Return the (x, y) coordinate for the center point of the cell that contains the specified text.  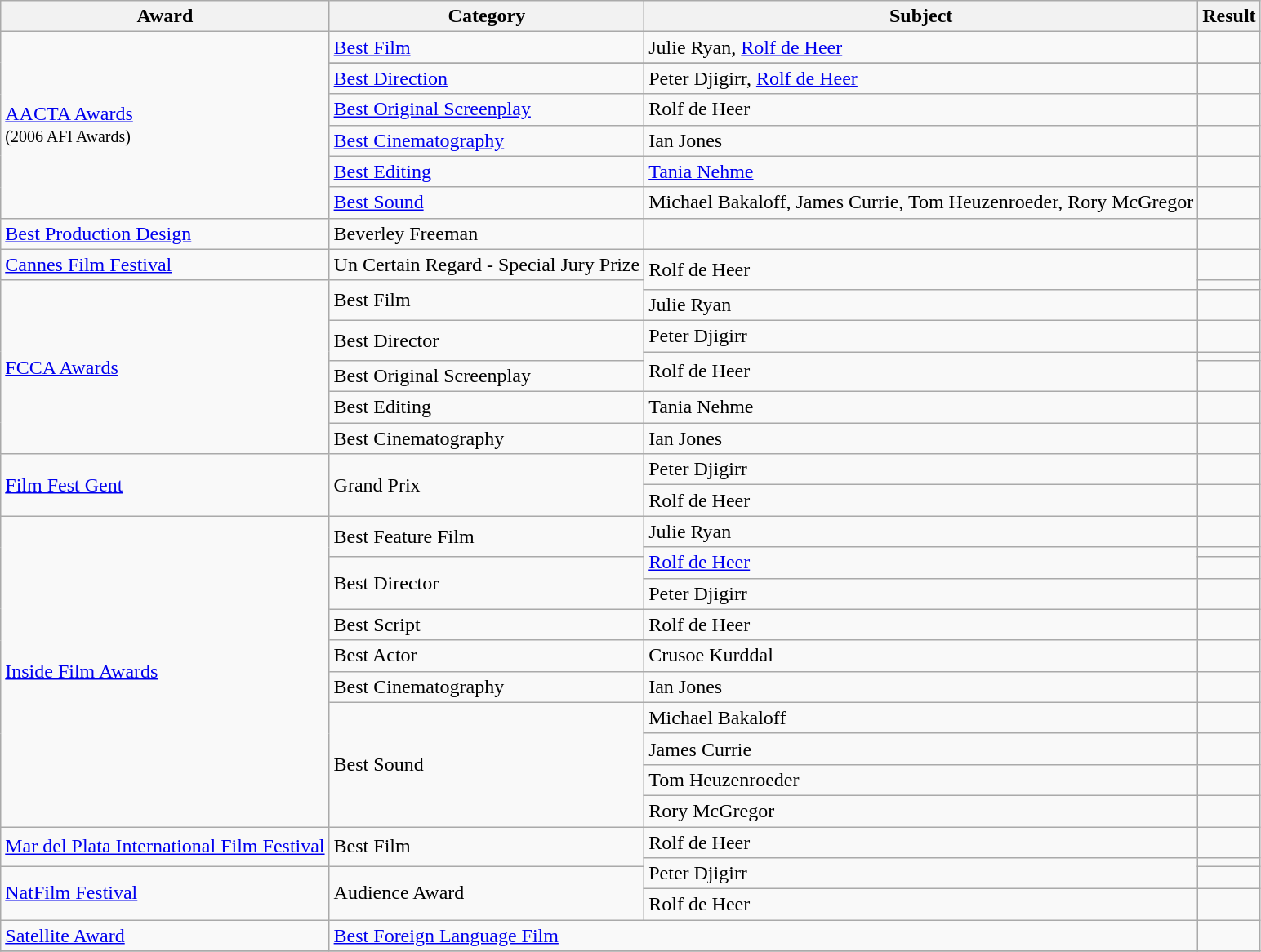
Result (1229, 16)
Beverley Freeman (487, 234)
Subject (921, 16)
Crusoe Kurddal (921, 656)
Best Foreign Language Film (764, 936)
NatFilm Festival (165, 893)
Category (487, 16)
Satellite Award (165, 936)
Award (165, 16)
AACTA Awards(2006 AFI Awards) (165, 125)
Film Fest Gent (165, 485)
Inside Film Awards (165, 671)
Julie Ryan, Rolf de Heer (921, 47)
Peter Djigirr, Rolf de Heer (921, 78)
Un Certain Regard - Special Jury Prize (487, 265)
Best Production Design (165, 234)
Audience Award (487, 893)
Mar del Plata International Film Festival (165, 846)
Cannes Film Festival (165, 265)
Best Actor (487, 656)
FCCA Awards (165, 367)
Tom Heuzenroeder (921, 780)
Best Direction (487, 78)
James Currie (921, 749)
Rory McGregor (921, 811)
Best Feature Film (487, 536)
Michael Bakaloff, James Currie, Tom Heuzenroeder, Rory McGregor (921, 202)
Best Script (487, 625)
Grand Prix (487, 485)
Michael Bakaloff (921, 718)
